Output the (X, Y) coordinate of the center of the cell containing the given text.  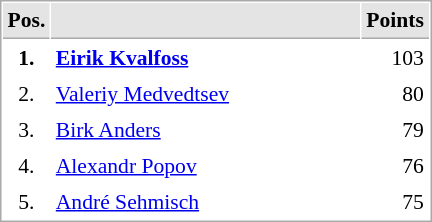
80 (396, 93)
103 (396, 57)
76 (396, 165)
Eirik Kvalfoss (206, 57)
79 (396, 129)
1. (26, 57)
Points (396, 21)
Pos. (26, 21)
3. (26, 129)
2. (26, 93)
Valeriy Medvedtsev (206, 93)
Birk Anders (206, 129)
Alexandr Popov (206, 165)
André Sehmisch (206, 201)
4. (26, 165)
75 (396, 201)
5. (26, 201)
